From the cell containing the given text, extract its center point as [x, y] coordinate. 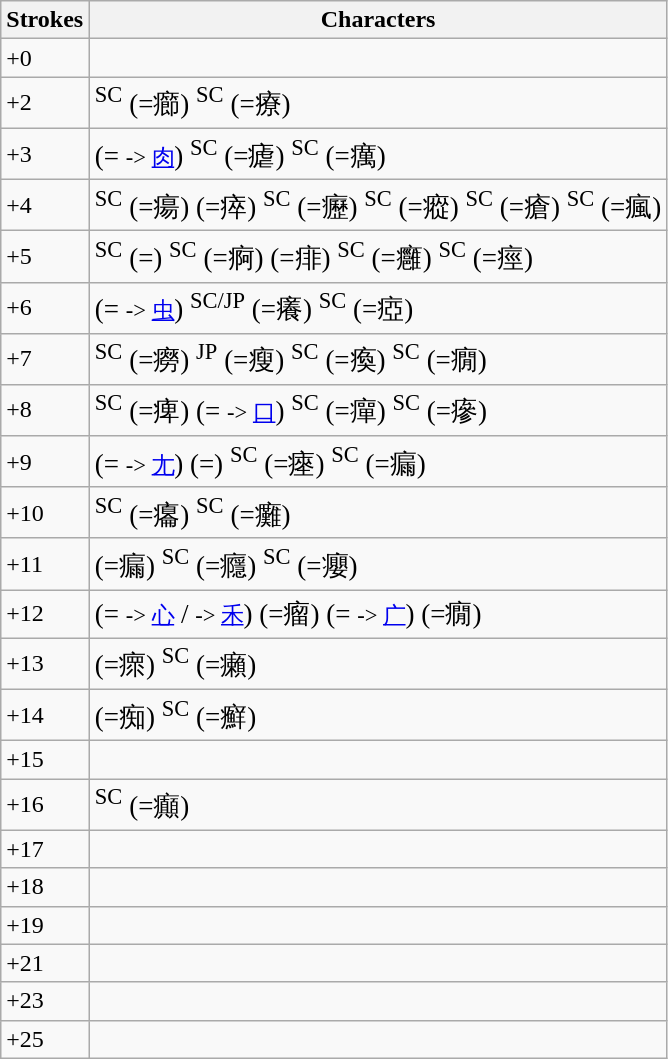
+7 [45, 358]
(= -> 肉) SC (=瘧) SC (=癘) [378, 154]
+6 [45, 308]
+23 [45, 1001]
(=瘝) SC (=癩) [378, 664]
+14 [45, 714]
+8 [45, 410]
Characters [378, 20]
SC (=癆) JP (=瘦) SC (=瘓) SC (=癇) [378, 358]
+16 [45, 804]
(=痴) SC (=癬) [378, 714]
+15 [45, 760]
+13 [45, 664]
(= -> 虫) SC/JP (=癢) SC (=瘂) [378, 308]
+12 [45, 614]
SC (=癟) SC (=癱) [378, 512]
+0 [45, 58]
(= -> 心 / -> 禾) (=瘤) (= -> 广) (=癇) [378, 614]
+25 [45, 1039]
+2 [45, 102]
(= -> 尢) (=) SC (=瘞) SC (=瘺) [378, 462]
SC (=癲) [378, 804]
+9 [45, 462]
SC (=癤) SC (=療) [378, 102]
SC (=瘍) (=瘁) SC (=癧) SC (=瘲) SC (=瘡) SC (=瘋) [378, 204]
Strokes [45, 20]
SC (=) SC (=痾) (=痱) SC (=癰) SC (=痙) [378, 256]
+4 [45, 204]
SC (=痺) (= -> 口) SC (=癉) SC (=瘮) [378, 410]
+3 [45, 154]
+21 [45, 963]
+17 [45, 849]
(=瘺) SC (=癮) SC (=癭) [378, 564]
+11 [45, 564]
+18 [45, 887]
+10 [45, 512]
+5 [45, 256]
+19 [45, 925]
